Scan for the cell matching the given text and deliver its (x, y) coordinate at center. 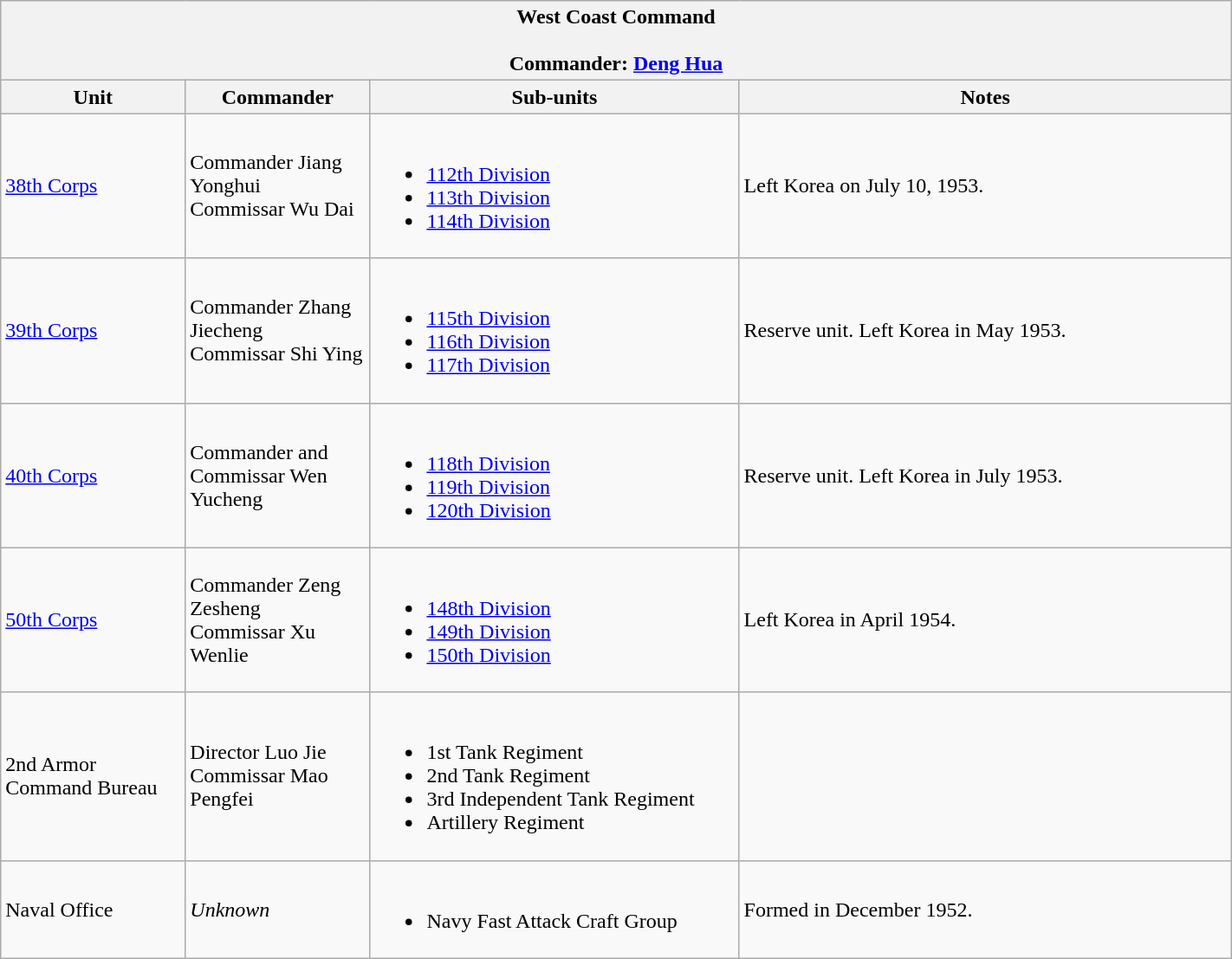
Reserve unit. Left Korea in May 1953. (985, 331)
38th Corps (94, 185)
Sub-units (554, 97)
Unit (94, 97)
Unknown (277, 910)
Reserve unit. Left Korea in July 1953. (985, 475)
Formed in December 1952. (985, 910)
148th Division149th Division150th Division (554, 620)
115th Division116th Division117th Division (554, 331)
Commander and Commissar Wen Yucheng (277, 475)
Notes (985, 97)
Director Luo JieCommissar Mao Pengfei (277, 776)
118th Division119th Division120th Division (554, 475)
39th Corps (94, 331)
50th Corps (94, 620)
Commander (277, 97)
112th Division113th Division114th Division (554, 185)
Commander Zeng ZeshengCommissar Xu Wenlie (277, 620)
Commander Zhang JiechengCommissar Shi Ying (277, 331)
West Coast CommandCommander: Deng Hua (616, 41)
2nd Armor Command Bureau (94, 776)
1st Tank Regiment2nd Tank Regiment3rd Independent Tank RegimentArtillery Regiment (554, 776)
Navy Fast Attack Craft Group (554, 910)
40th Corps (94, 475)
Commander Jiang YonghuiCommissar Wu Dai (277, 185)
Left Korea on July 10, 1953. (985, 185)
Left Korea in April 1954. (985, 620)
Naval Office (94, 910)
